Extract the (X, Y) coordinate from the center of the cell holding the provided text.  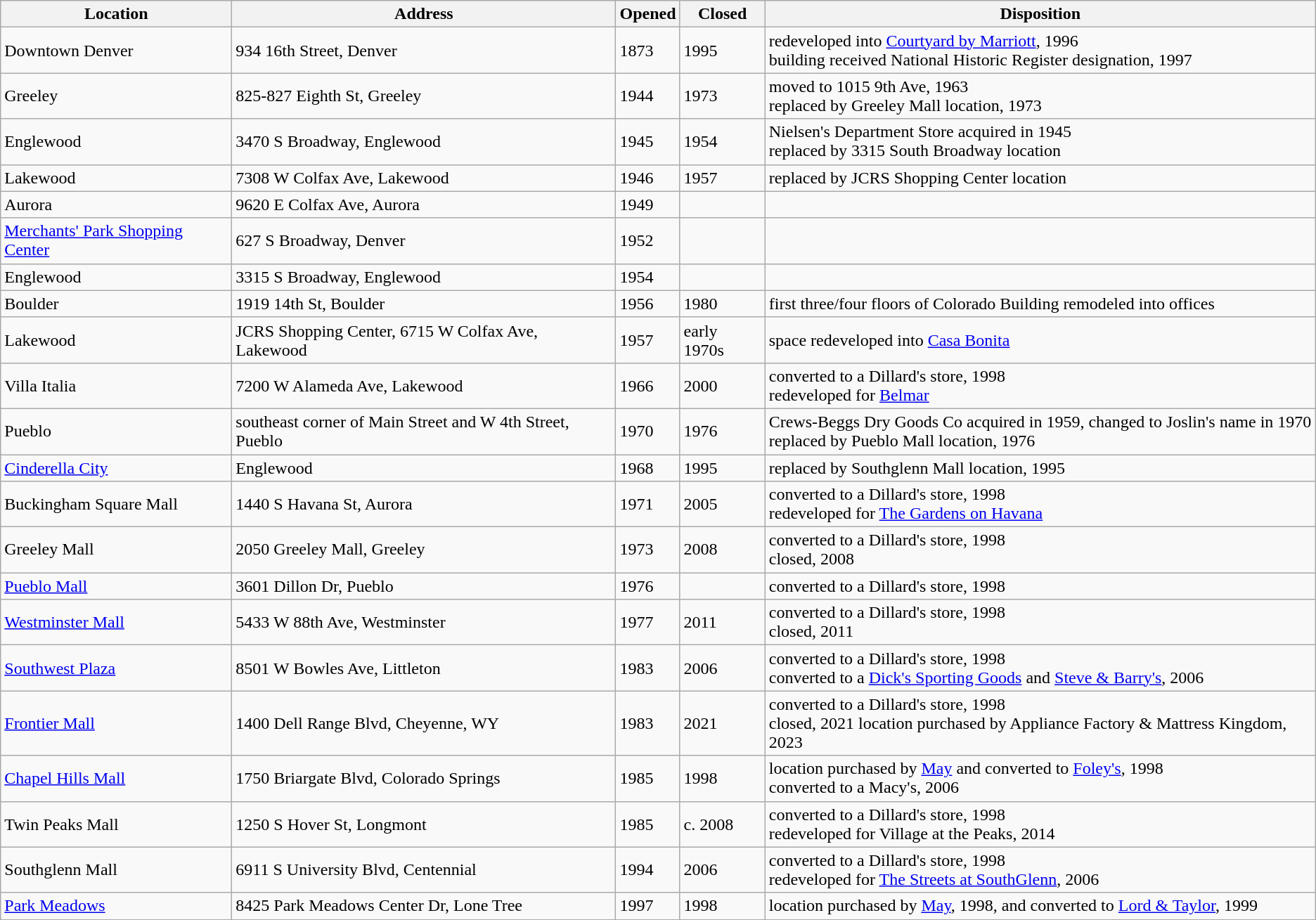
9620 E Colfax Ave, Aurora (424, 205)
1400 Dell Range Blvd, Cheyenne, WY (424, 723)
1945 (648, 142)
Buckingham Square Mall (117, 505)
1250 S Hover St, Longmont (424, 824)
Disposition (1040, 14)
627 S Broadway, Denver (424, 240)
Boulder (117, 304)
replaced by Southglenn Mall location, 1995 (1040, 467)
Cinderella City (117, 467)
c. 2008 (723, 824)
6911 S University Blvd, Centennial (424, 870)
Twin Peaks Mall (117, 824)
converted to a Dillard's store, 1998closed, 2011 (1040, 623)
redeveloped into Courtyard by Marriott, 1996building received National Historic Register designation, 1997 (1040, 51)
1956 (648, 304)
7200 W Alameda Ave, Lakewood (424, 385)
converted to a Dillard's store, 1998 (1040, 586)
1440 S Havana St, Aurora (424, 505)
2005 (723, 505)
3315 S Broadway, Englewood (424, 277)
converted to a Dillard's store, 1998closed, 2008 (1040, 550)
Location (117, 14)
1873 (648, 51)
location purchased by May and converted to Foley's, 1998converted to a Macy's, 2006 (1040, 779)
Downtown Denver (117, 51)
1946 (648, 178)
first three/four floors of Colorado Building remodeled into offices (1040, 304)
Park Meadows (117, 906)
2011 (723, 623)
Aurora (117, 205)
1952 (648, 240)
2000 (723, 385)
1997 (648, 906)
1970 (648, 432)
southeast corner of Main Street and W 4th Street, Pueblo (424, 432)
1977 (648, 623)
Merchants' Park Shopping Center (117, 240)
2050 Greeley Mall, Greeley (424, 550)
moved to 1015 9th Ave, 1963replaced by Greeley Mall location, 1973 (1040, 96)
converted to a Dillard's store, 1998closed, 2021 location purchased by Appliance Factory & Mattress Kingdom, 2023 (1040, 723)
Southglenn Mall (117, 870)
Chapel Hills Mall (117, 779)
converted to a Dillard's store, 1998redeveloped for The Streets at SouthGlenn, 2006 (1040, 870)
JCRS Shopping Center, 6715 W Colfax Ave, Lakewood (424, 340)
3601 Dillon Dr, Pueblo (424, 586)
1949 (648, 205)
1919 14th St, Boulder (424, 304)
Nielsen's Department Store acquired in 1945replaced by 3315 South Broadway location (1040, 142)
825-827 Eighth St, Greeley (424, 96)
1994 (648, 870)
Southwest Plaza (117, 668)
Westminster Mall (117, 623)
1971 (648, 505)
1944 (648, 96)
location purchased by May, 1998, and converted to Lord & Taylor, 1999 (1040, 906)
8501 W Bowles Ave, Littleton (424, 668)
7308 W Colfax Ave, Lakewood (424, 178)
replaced by JCRS Shopping Center location (1040, 178)
converted to a Dillard's store, 1998redeveloped for The Gardens on Havana (1040, 505)
2008 (723, 550)
Greeley (117, 96)
Closed (723, 14)
converted to a Dillard's store, 1998converted to a Dick's Sporting Goods and Steve & Barry's, 2006 (1040, 668)
converted to a Dillard's store, 1998redeveloped for Belmar (1040, 385)
Address (424, 14)
5433 W 88th Ave, Westminster (424, 623)
Frontier Mall (117, 723)
Pueblo (117, 432)
Opened (648, 14)
Crews-Beggs Dry Goods Co acquired in 1959, changed to Joslin's name in 1970replaced by Pueblo Mall location, 1976 (1040, 432)
Villa Italia (117, 385)
1966 (648, 385)
1968 (648, 467)
1750 Briargate Blvd, Colorado Springs (424, 779)
934 16th Street, Denver (424, 51)
early 1970s (723, 340)
2021 (723, 723)
Greeley Mall (117, 550)
3470 S Broadway, Englewood (424, 142)
1980 (723, 304)
space redeveloped into Casa Bonita (1040, 340)
Pueblo Mall (117, 586)
8425 Park Meadows Center Dr, Lone Tree (424, 906)
converted to a Dillard's store, 1998redeveloped for Village at the Peaks, 2014 (1040, 824)
